Search for the cell housing the specified text and yield its [X, Y] center coordinate. 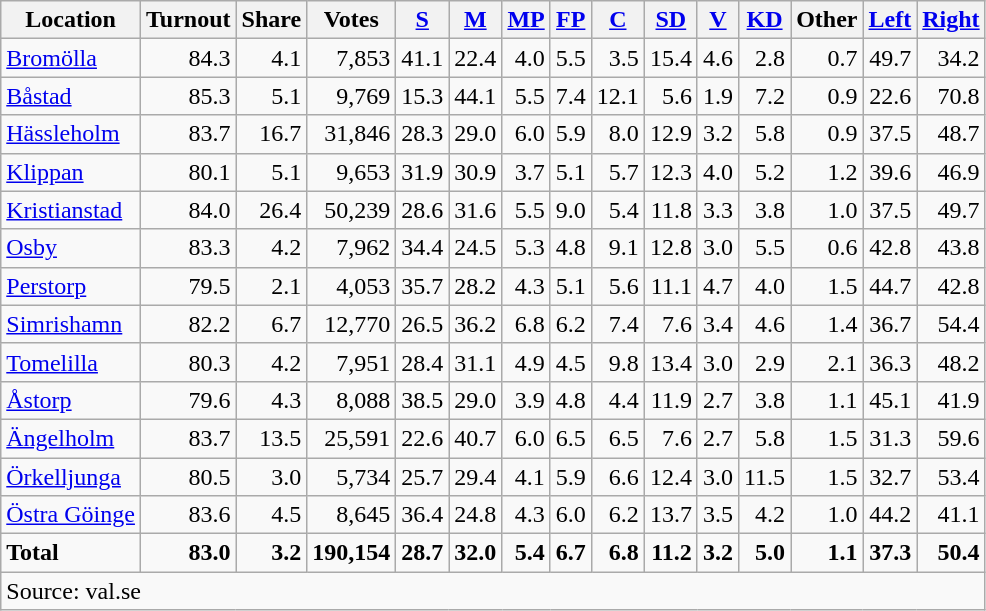
Kristianstad [71, 210]
8,088 [352, 400]
36.7 [890, 324]
3.7 [526, 172]
44.7 [890, 286]
25.7 [422, 477]
11.1 [670, 286]
45.1 [890, 400]
28.3 [422, 134]
53.4 [951, 477]
190,154 [352, 553]
Östra Göinge [71, 515]
11.8 [670, 210]
M [476, 20]
Other [827, 20]
3.3 [718, 210]
5.3 [526, 248]
Turnout [188, 20]
4,053 [352, 286]
84.0 [188, 210]
31.6 [476, 210]
30.9 [476, 172]
26.4 [272, 210]
9.8 [618, 362]
Left [890, 20]
15.4 [670, 58]
Hässleholm [71, 134]
5.7 [618, 172]
50.4 [951, 553]
7,853 [352, 58]
Åstorp [71, 400]
13.4 [670, 362]
12.3 [670, 172]
31.3 [890, 438]
83.3 [188, 248]
Osby [71, 248]
59.6 [951, 438]
80.1 [188, 172]
12.8 [670, 248]
8,645 [352, 515]
Simrishamn [71, 324]
16.7 [272, 134]
84.3 [188, 58]
9,769 [352, 96]
12,770 [352, 324]
3.9 [526, 400]
Ängelholm [71, 438]
Source: val.se [493, 591]
80.5 [188, 477]
0.7 [827, 58]
36.3 [890, 362]
9.0 [570, 210]
S [422, 20]
28.7 [422, 553]
KD [764, 20]
Perstorp [71, 286]
38.5 [422, 400]
15.3 [422, 96]
Total [71, 553]
85.3 [188, 96]
80.3 [188, 362]
Båstad [71, 96]
24.8 [476, 515]
35.7 [422, 286]
Votes [352, 20]
Örkelljunga [71, 477]
2.9 [764, 362]
7,962 [352, 248]
Bromölla [71, 58]
13.7 [670, 515]
9,653 [352, 172]
11.5 [764, 477]
5,734 [352, 477]
MP [526, 20]
22.4 [476, 58]
1.2 [827, 172]
39.6 [890, 172]
24.5 [476, 248]
43.8 [951, 248]
48.2 [951, 362]
83.0 [188, 553]
28.4 [422, 362]
2.8 [764, 58]
48.7 [951, 134]
7,951 [352, 362]
32.7 [890, 477]
31,846 [352, 134]
12.4 [670, 477]
28.2 [476, 286]
46.9 [951, 172]
Share [272, 20]
82.2 [188, 324]
12.9 [670, 134]
5.0 [764, 553]
36.2 [476, 324]
Klippan [71, 172]
Tomelilla [71, 362]
41.9 [951, 400]
V [718, 20]
13.5 [272, 438]
1.9 [718, 96]
C [618, 20]
5.2 [764, 172]
44.1 [476, 96]
34.2 [951, 58]
26.5 [422, 324]
7.2 [764, 96]
54.4 [951, 324]
1.4 [827, 324]
31.1 [476, 362]
4.7 [718, 286]
32.0 [476, 553]
83.6 [188, 515]
6.6 [618, 477]
25,591 [352, 438]
4.4 [618, 400]
29.4 [476, 477]
34.4 [422, 248]
40.7 [476, 438]
50,239 [352, 210]
Location [71, 20]
11.9 [670, 400]
0.6 [827, 248]
28.6 [422, 210]
3.4 [718, 324]
37.3 [890, 553]
9.1 [618, 248]
4.9 [526, 362]
11.2 [670, 553]
79.5 [188, 286]
79.6 [188, 400]
31.9 [422, 172]
44.2 [890, 515]
FP [570, 20]
Right [951, 20]
8.0 [618, 134]
36.4 [422, 515]
12.1 [618, 96]
70.8 [951, 96]
SD [670, 20]
